Provide the [x, y] coordinate of the cell's center where the given text is located.  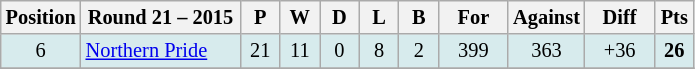
For [474, 17]
0 [340, 51]
363 [546, 51]
Position [41, 17]
W [300, 17]
2 [419, 51]
Northern Pride [161, 51]
11 [300, 51]
+36 [620, 51]
Round 21 – 2015 [161, 17]
21 [260, 51]
Diff [620, 17]
P [260, 17]
399 [474, 51]
L [379, 17]
6 [41, 51]
Pts [674, 17]
D [340, 17]
8 [379, 51]
B [419, 17]
26 [674, 51]
Against [546, 17]
